Extract the [x, y] coordinate from the center of the cell holding the provided text.  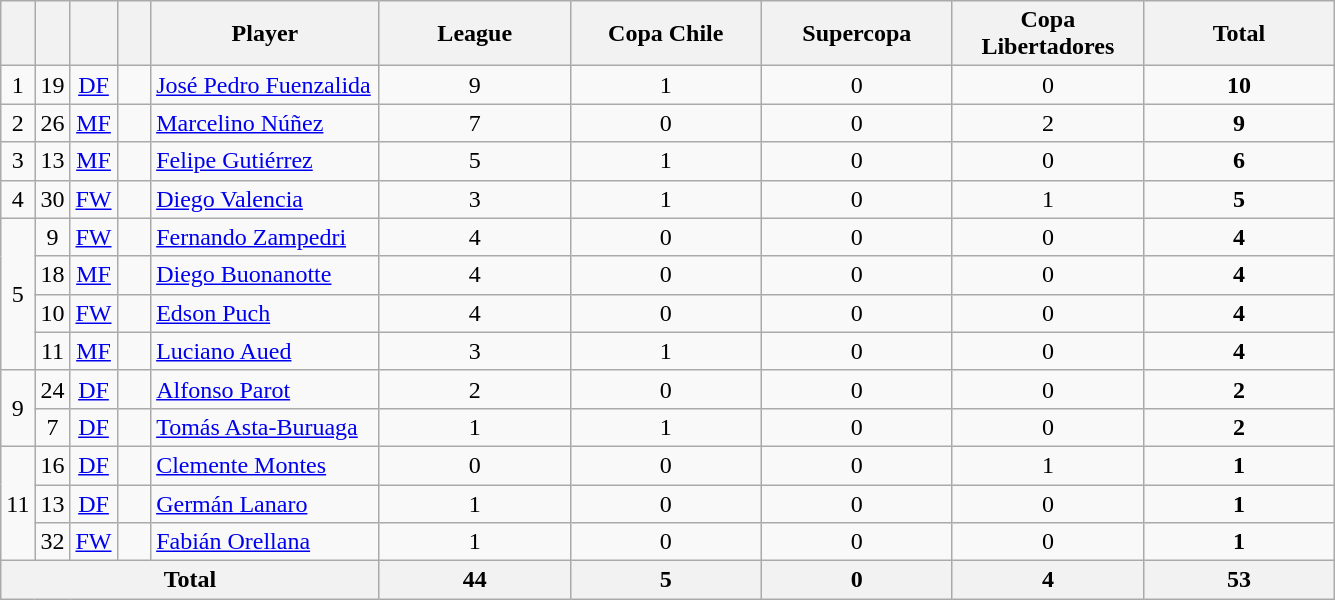
Clemente Montes [266, 465]
José Pedro Fuenzalida [266, 85]
32 [52, 542]
19 [52, 85]
Copa Chile [666, 34]
Edson Puch [266, 313]
44 [474, 580]
Fabián Orellana [266, 542]
Alfonso Parot [266, 389]
Germán Lanaro [266, 503]
18 [52, 275]
6 [1238, 161]
Marcelino Núñez [266, 123]
Fernando Zampedri [266, 237]
Felipe Gutiérrez [266, 161]
53 [1238, 580]
24 [52, 389]
Diego Buonanotte [266, 275]
Luciano Aued [266, 351]
Player [266, 34]
Tomás Asta-Buruaga [266, 427]
16 [52, 465]
CopaLibertadores [1048, 34]
Diego Valencia [266, 199]
30 [52, 199]
26 [52, 123]
League [474, 34]
Supercopa [856, 34]
